Locate the cell with the specified text and output its (X, Y) center coordinate. 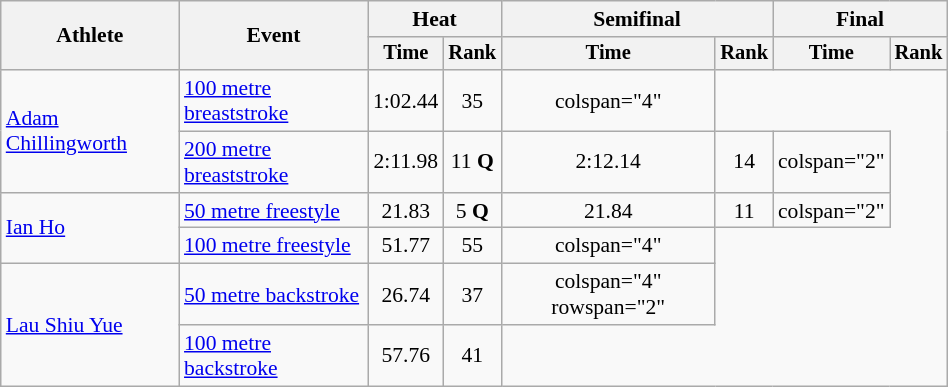
41 (472, 356)
55 (472, 246)
14 (744, 162)
Athlete (90, 36)
26.74 (406, 294)
Lau Shiu Yue (90, 325)
57.76 (406, 356)
37 (472, 294)
51.77 (406, 246)
200 metre breaststroke (274, 162)
1:02.44 (406, 100)
Ian Ho (90, 228)
colspan="4" rowspan="2" (608, 294)
100 metre freestyle (274, 246)
11 Q (472, 162)
35 (472, 100)
Heat (434, 19)
100 metre backstroke (274, 356)
11 (744, 211)
5 Q (472, 211)
2:11.98 (406, 162)
Final (860, 19)
2:12.14 (608, 162)
Semifinal (637, 19)
Adam Chillingworth (90, 131)
21.84 (608, 211)
100 metre breaststroke (274, 100)
50 metre freestyle (274, 211)
21.83 (406, 211)
50 metre backstroke (274, 294)
Event (274, 36)
